From the cell containing the given text, extract its center point as [x, y] coordinate. 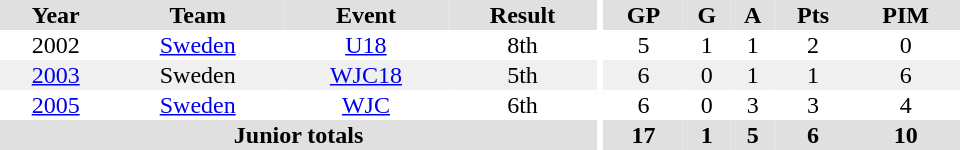
10 [906, 135]
A [752, 15]
Junior totals [298, 135]
PIM [906, 15]
8th [522, 45]
U18 [366, 45]
WJC18 [366, 75]
6th [522, 105]
2002 [56, 45]
Result [522, 15]
2003 [56, 75]
4 [906, 105]
2 [813, 45]
Pts [813, 15]
17 [644, 135]
5th [522, 75]
Event [366, 15]
WJC [366, 105]
2005 [56, 105]
G [706, 15]
Year [56, 15]
Team [198, 15]
GP [644, 15]
